Extract the (x, y) coordinate from the center of the cell holding the provided text.  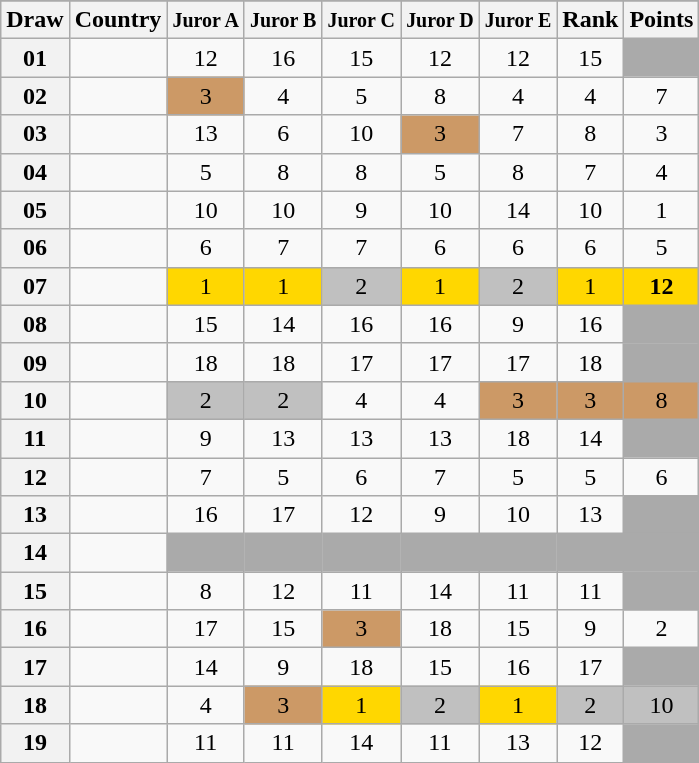
Juror E (518, 20)
19 (35, 743)
04 (35, 172)
Rank (590, 20)
Points (662, 20)
Country (118, 20)
05 (35, 210)
Draw (35, 20)
Juror D (440, 20)
09 (35, 362)
02 (35, 96)
08 (35, 324)
01 (35, 58)
Juror A (206, 20)
07 (35, 286)
Juror B (283, 20)
Juror C (362, 20)
03 (35, 134)
06 (35, 248)
